Locate the cell with the specified text and output its [X, Y] center coordinate. 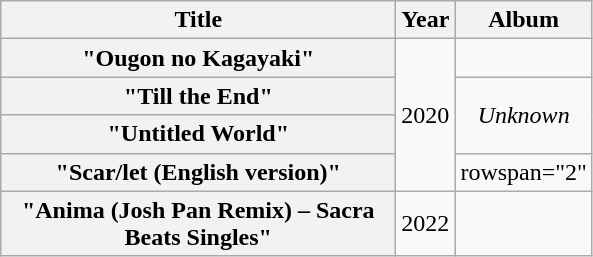
Title [198, 20]
"Anima (Josh Pan Remix) – Sacra Beats Singles" [198, 224]
2022 [426, 224]
Album [524, 20]
"Scar/let (English version)" [198, 172]
"Ougon no Kagayaki" [198, 58]
"Untitled World" [198, 134]
2020 [426, 115]
rowspan="2" [524, 172]
Year [426, 20]
"Till the End" [198, 96]
Unknown [524, 115]
